Capture the cell that displays the provided text and extract its (X, Y) central coordinate. 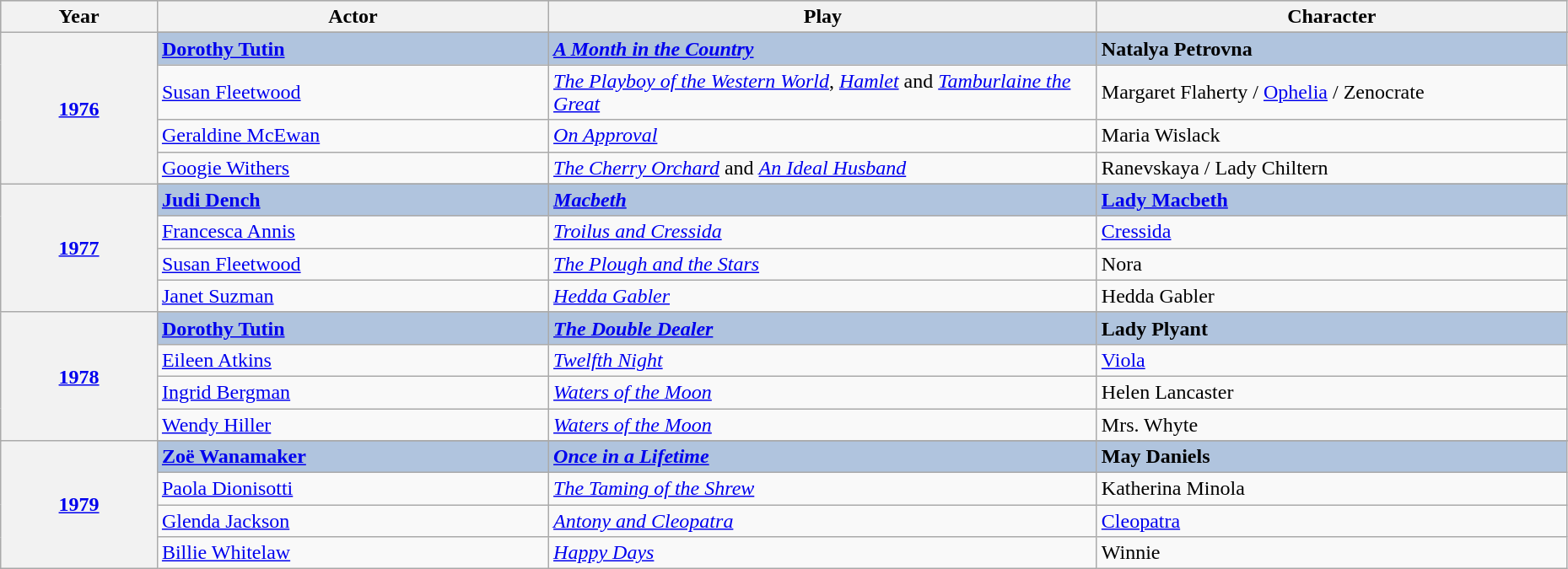
The Plough and the Stars (823, 264)
Eileen Atkins (353, 360)
Natalya Petrovna (1331, 49)
Wendy Hiller (353, 424)
May Daniels (1331, 457)
Troilus and Cressida (823, 232)
Glenda Jackson (353, 521)
1979 (79, 505)
Lady Macbeth (1331, 200)
1978 (79, 376)
The Taming of the Shrew (823, 489)
1976 (79, 108)
Zoë Wanamaker (353, 457)
On Approval (823, 136)
Lady Plyant (1331, 328)
Geraldine McEwan (353, 136)
Katherina Minola (1331, 489)
Twelfth Night (823, 360)
Billie Whitelaw (353, 553)
Francesca Annis (353, 232)
Cressida (1331, 232)
Actor (353, 17)
Viola (1331, 360)
The Double Dealer (823, 328)
Paola Dionisotti (353, 489)
Nora (1331, 264)
Judi Dench (353, 200)
1977 (79, 248)
Antony and Cleopatra (823, 521)
Once in a Lifetime (823, 457)
Play (823, 17)
Character (1331, 17)
Ingrid Bergman (353, 392)
Year (79, 17)
The Playboy of the Western World, Hamlet and Tamburlaine the Great (823, 93)
Mrs. Whyte (1331, 424)
Maria Wislack (1331, 136)
Cleopatra (1331, 521)
The Cherry Orchard and An Ideal Husband (823, 168)
Winnie (1331, 553)
Margaret Flaherty / Ophelia / Zenocrate (1331, 93)
Ranevskaya / Lady Chiltern (1331, 168)
Macbeth (823, 200)
Helen Lancaster (1331, 392)
Happy Days (823, 553)
A Month in the Country (823, 49)
Googie Withers (353, 168)
Janet Suzman (353, 296)
